Find where the given text appears and provide that cell's center as (x, y) coordinate. 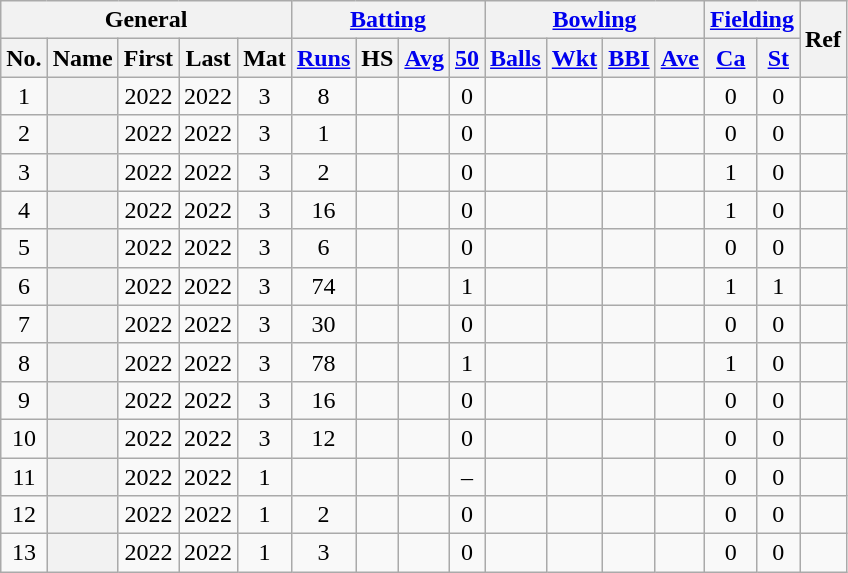
Fielding (752, 20)
5 (24, 248)
BBI (629, 58)
50 (466, 58)
Mat (265, 58)
7 (24, 324)
11 (24, 477)
78 (323, 362)
Ref (824, 39)
– (466, 477)
Balls (516, 58)
9 (24, 400)
30 (323, 324)
First (148, 58)
Name (82, 58)
Runs (323, 58)
Ave (680, 58)
No. (24, 58)
74 (323, 286)
Last (208, 58)
Ca (730, 58)
Bowling (595, 20)
Batting (388, 20)
10 (24, 438)
4 (24, 210)
St (778, 58)
Wkt (574, 58)
13 (24, 553)
Avg (424, 58)
General (146, 20)
HS (378, 58)
